Return (X, Y) of the center of cell containing provided text 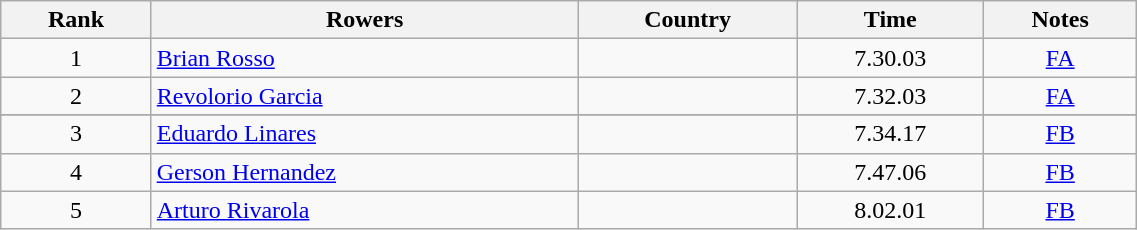
8.02.01 (890, 210)
Country (688, 20)
Rowers (364, 20)
3 (76, 134)
4 (76, 172)
Rank (76, 20)
7.32.03 (890, 96)
Notes (1060, 20)
1 (76, 58)
Brian Rosso (364, 58)
Eduardo Linares (364, 134)
2 (76, 96)
Time (890, 20)
5 (76, 210)
7.34.17 (890, 134)
7.47.06 (890, 172)
Gerson Hernandez (364, 172)
Revolorio Garcia (364, 96)
7.30.03 (890, 58)
Arturo Rivarola (364, 210)
